Capture the cell that displays the provided text and extract its (x, y) central coordinate. 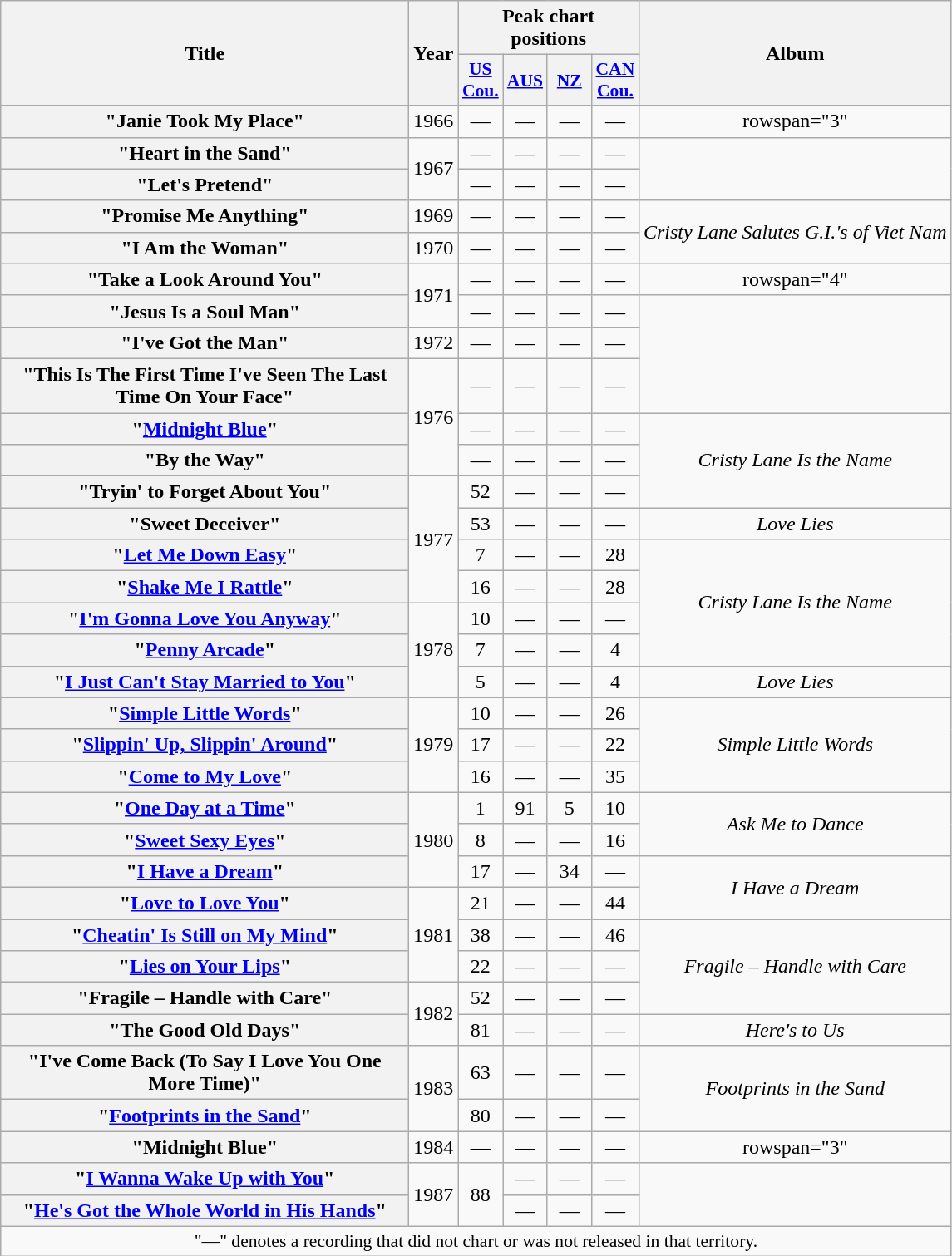
8 (481, 840)
AUS (525, 80)
"Shake Me I Rattle" (205, 587)
1987 (434, 1194)
1971 (434, 295)
Cristy Lane Salutes G.I.'s of Viet Nam (795, 232)
1966 (434, 121)
"I Have a Dream" (205, 871)
34 (569, 871)
Peak chart positions (549, 28)
Title (205, 53)
"Let's Pretend" (205, 185)
91 (525, 808)
53 (481, 524)
Footprints in the Sand (795, 1089)
"Janie Took My Place" (205, 121)
1969 (434, 216)
rowspan="4" (795, 279)
38 (481, 935)
"—" denotes a recording that did not chart or was not released in that territory. (476, 1241)
"Sweet Sexy Eyes" (205, 840)
"Fragile – Handle with Care" (205, 998)
1978 (434, 650)
88 (481, 1194)
Simple Little Words (795, 745)
"Jesus Is a Soul Man" (205, 311)
"Take a Look Around You" (205, 279)
"The Good Old Days" (205, 1030)
"I'm Gonna Love You Anyway" (205, 618)
"Cheatin' Is Still on My Mind" (205, 935)
80 (481, 1116)
"I've Got the Man" (205, 342)
"I Wanna Wake Up with You" (205, 1179)
"Simple Little Words" (205, 713)
35 (615, 776)
USCou. (481, 80)
1977 (434, 539)
81 (481, 1030)
1983 (434, 1089)
I Have a Dream (795, 887)
"He's Got the Whole World in His Hands" (205, 1210)
"Let Me Down Easy" (205, 555)
1967 (434, 169)
1984 (434, 1147)
44 (615, 903)
"Footprints in the Sand" (205, 1116)
"This Is The First Time I've Seen The LastTime On Your Face" (205, 386)
1972 (434, 342)
"Love to Love You" (205, 903)
Here's to Us (795, 1030)
"I Am the Woman" (205, 248)
26 (615, 713)
Fragile – Handle with Care (795, 967)
"Lies on Your Lips" (205, 967)
"I've Come Back (To Say I Love You OneMore Time)" (205, 1072)
"By the Way" (205, 461)
1981 (434, 934)
CANCou. (615, 80)
1970 (434, 248)
1 (481, 808)
1982 (434, 1014)
"Come to My Love" (205, 776)
46 (615, 935)
1980 (434, 840)
"I Just Can't Stay Married to You" (205, 682)
1976 (434, 417)
"Penny Arcade" (205, 650)
"Sweet Deceiver" (205, 524)
"Slippin' Up, Slippin' Around" (205, 745)
1979 (434, 745)
"Promise Me Anything" (205, 216)
"One Day at a Time" (205, 808)
Ask Me to Dance (795, 824)
"Tryin' to Forget About You" (205, 492)
NZ (569, 80)
63 (481, 1072)
21 (481, 903)
"Heart in the Sand" (205, 153)
Album (795, 53)
Year (434, 53)
